Detect which cell encompasses the target text, then output its [x, y] center coordinate. 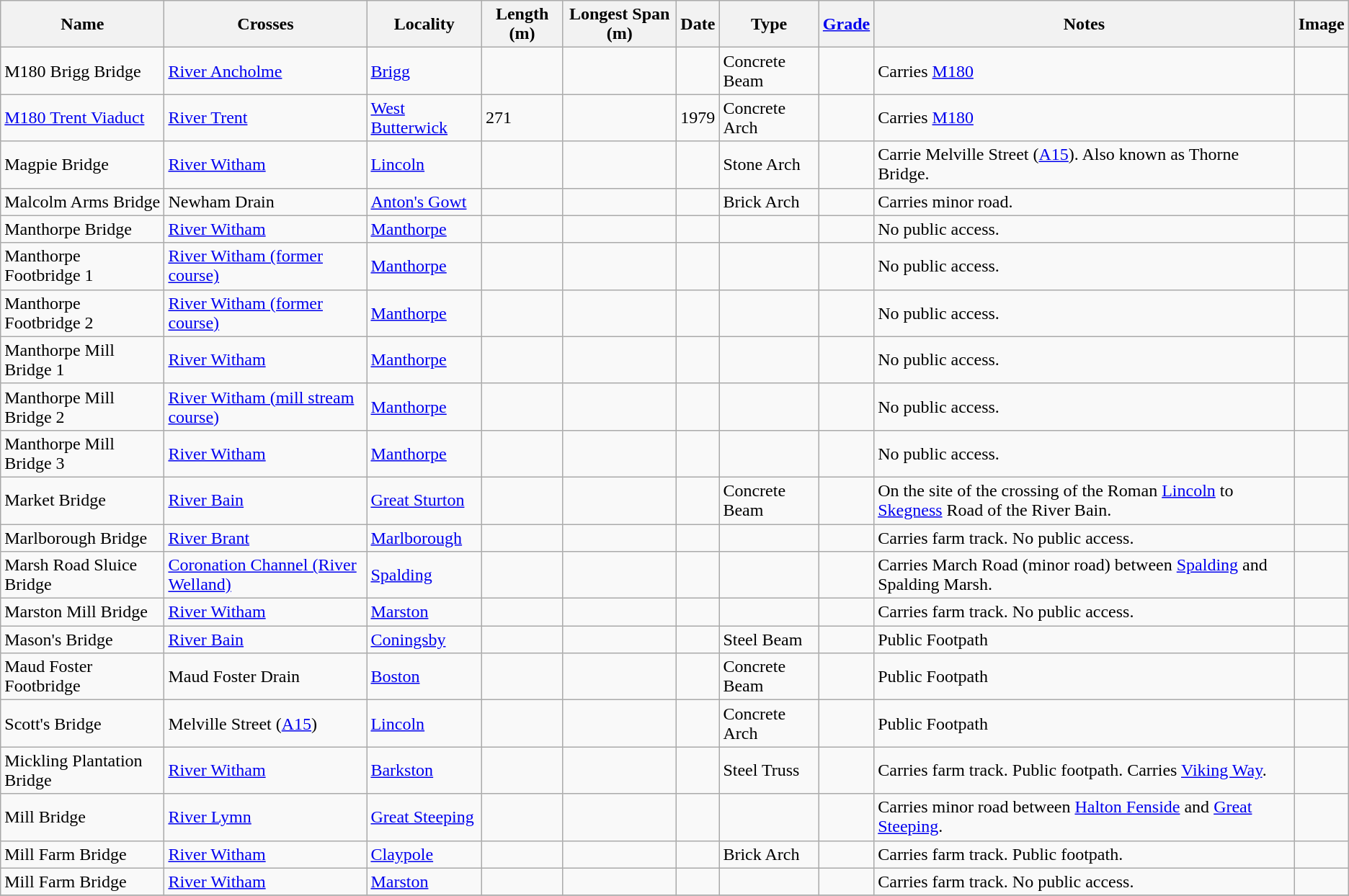
Carries farm track. Public footpath. Carries Viking Way. [1084, 771]
Marston Mill Bridge [82, 612]
Manthorpe Mill Bridge 3 [82, 454]
Magpie Bridge [82, 164]
Steel Truss [769, 771]
Carries minor road. [1084, 202]
Locality [424, 24]
Longest Span (m) [620, 24]
West Butterwick [424, 118]
Mill Bridge [82, 817]
Melville Street (A15) [265, 723]
Boston [424, 677]
Grade [846, 24]
River Ancholme [265, 71]
Manthorpe Footbridge 1 [82, 266]
Great Sturton [424, 500]
River Brant [265, 538]
Mason's Bridge [82, 640]
Stone Arch [769, 164]
Marlborough Bridge [82, 538]
River Witham (mill stream course) [265, 406]
Mickling Plantation Bridge [82, 771]
Claypole [424, 854]
1979 [698, 118]
Manthorpe Bridge [82, 229]
Scott's Bridge [82, 723]
Anton's Gowt [424, 202]
Barkston [424, 771]
271 [522, 118]
Spalding [424, 575]
Manthorpe Mill Bridge 2 [82, 406]
M180 Brigg Bridge [82, 71]
Date [698, 24]
Market Bridge [82, 500]
Maud Foster Footbridge [82, 677]
Newham Drain [265, 202]
Coningsby [424, 640]
Maud Foster Drain [265, 677]
Manthorpe Mill Bridge 1 [82, 360]
Carries farm track. Public footpath. [1084, 854]
Type [769, 24]
Carries March Road (minor road) between Spalding and Spalding Marsh. [1084, 575]
On the site of the crossing of the Roman Lincoln to Skegness Road of the River Bain. [1084, 500]
Coronation Channel (River Welland) [265, 575]
River Lymn [265, 817]
M180 Trent Viaduct [82, 118]
Marsh Road Sluice Bridge [82, 575]
Brigg [424, 71]
Great Steeping [424, 817]
Name [82, 24]
Marlborough [424, 538]
Notes [1084, 24]
Image [1322, 24]
River Trent [265, 118]
Malcolm Arms Bridge [82, 202]
Carries minor road between Halton Fenside and Great Steeping. [1084, 817]
Carrie Melville Street (A15). Also known as Thorne Bridge. [1084, 164]
Crosses [265, 24]
Manthorpe Footbridge 2 [82, 313]
Steel Beam [769, 640]
Length (m) [522, 24]
